Provide the (X, Y) coordinate of the cell's center where the given text is located.  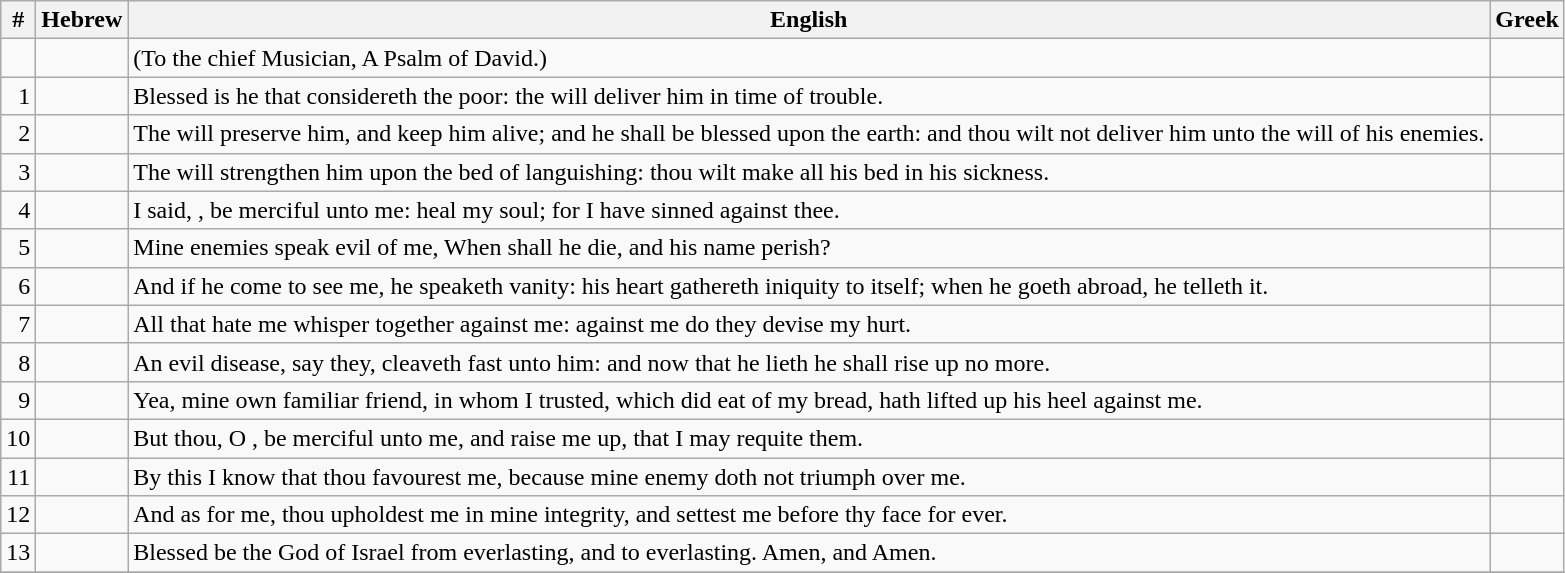
Greek (1528, 20)
10 (18, 438)
7 (18, 324)
Blessed be the God of Israel from everlasting, and to everlasting. Amen, and Amen. (809, 553)
The will preserve him, and keep him alive; and he shall be blessed upon the earth: and thou wilt not deliver him unto the will of his enemies. (809, 134)
The will strengthen him upon the bed of languishing: thou wilt make all his bed in his sickness. (809, 172)
All that hate me whisper together against me: against me do they devise my hurt. (809, 324)
By this I know that thou favourest me, because mine enemy doth not triumph over me. (809, 477)
An evil disease, say they, cleaveth fast unto him: and now that he lieth he shall rise up no more. (809, 362)
# (18, 20)
13 (18, 553)
Yea, mine own familiar friend, in whom I trusted, which did eat of my bread, hath lifted up his heel against me. (809, 400)
3 (18, 172)
English (809, 20)
Blessed is he that considereth the poor: the will deliver him in time of trouble. (809, 96)
Hebrew (82, 20)
1 (18, 96)
8 (18, 362)
4 (18, 210)
Mine enemies speak evil of me, When shall he die, and his name perish? (809, 248)
12 (18, 515)
(To the chief Musician, A Psalm of David.) (809, 58)
But thou, O , be merciful unto me, and raise me up, that I may requite them. (809, 438)
I said, , be merciful unto me: heal my soul; for I have sinned against thee. (809, 210)
11 (18, 477)
6 (18, 286)
9 (18, 400)
5 (18, 248)
2 (18, 134)
And as for me, thou upholdest me in mine integrity, and settest me before thy face for ever. (809, 515)
And if he come to see me, he speaketh vanity: his heart gathereth iniquity to itself; when he goeth abroad, he telleth it. (809, 286)
